Output the (X, Y) coordinate of the center of the cell containing the given text.  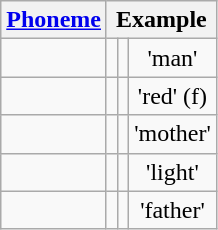
Phoneme (54, 20)
'light' (173, 172)
'man' (173, 58)
Example (161, 20)
'father' (173, 210)
'mother' (173, 134)
'red' (f) (173, 96)
